Return [x, y] of the center of cell containing provided text 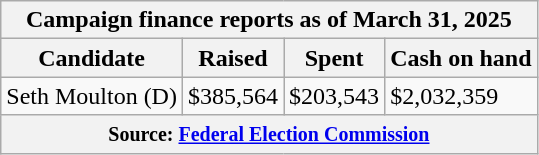
Source: Federal Election Commission [269, 134]
Cash on hand [461, 58]
Spent [334, 58]
Campaign finance reports as of March 31, 2025 [269, 20]
$203,543 [334, 96]
$2,032,359 [461, 96]
Seth Moulton (D) [92, 96]
Raised [232, 58]
$385,564 [232, 96]
Candidate [92, 58]
